Capture the cell that displays the provided text and extract its [X, Y] central coordinate. 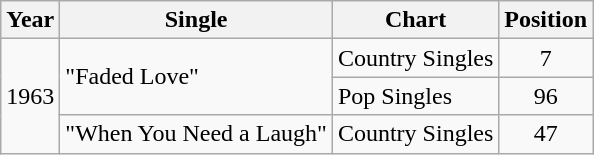
"When You Need a Laugh" [196, 134]
Position [546, 20]
Chart [415, 20]
Year [30, 20]
Single [196, 20]
1963 [30, 96]
Pop Singles [415, 96]
96 [546, 96]
7 [546, 58]
47 [546, 134]
"Faded Love" [196, 77]
